From the cell containing the given text, extract its center point as (X, Y) coordinate. 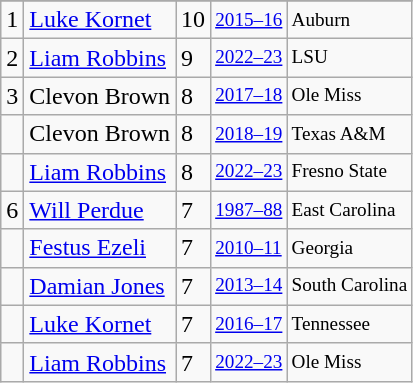
Will Perdue (100, 210)
1 (12, 20)
Texas A&M (350, 134)
2016–17 (249, 324)
6 (12, 210)
LSU (350, 58)
Festus Ezeli (100, 248)
Auburn (350, 20)
2018–19 (249, 134)
2010–11 (249, 248)
Fresno State (350, 172)
3 (12, 96)
East Carolina (350, 210)
1987–88 (249, 210)
2017–18 (249, 96)
2015–16 (249, 20)
2013–14 (249, 286)
9 (194, 58)
Georgia (350, 248)
Tennessee (350, 324)
10 (194, 20)
Damian Jones (100, 286)
2 (12, 58)
South Carolina (350, 286)
